Scan for the cell matching the given text and deliver its (X, Y) coordinate at center. 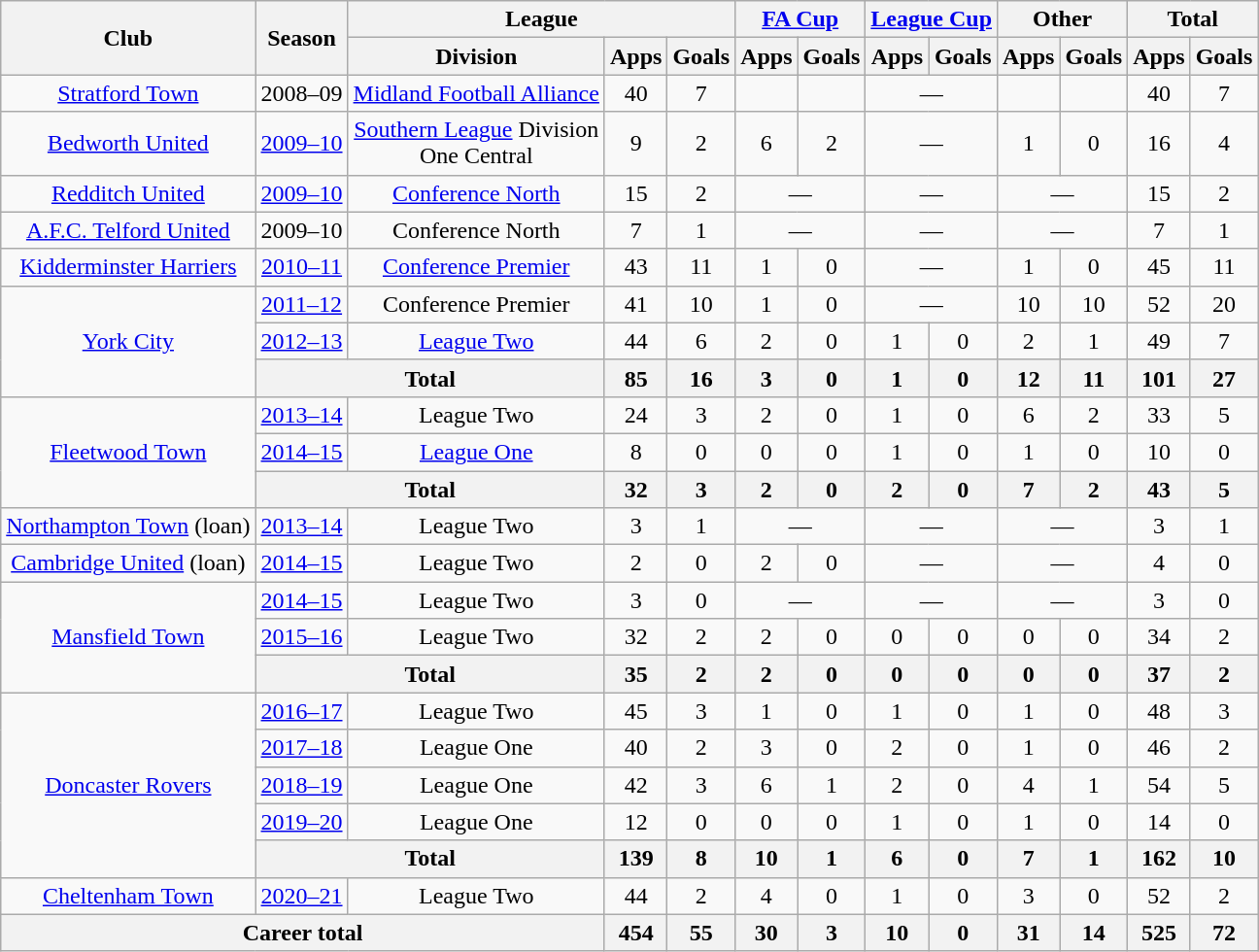
35 (635, 674)
FA Cup (800, 19)
Cheltenham Town (128, 896)
Redditch United (128, 193)
34 (1159, 637)
454 (635, 933)
2017–18 (301, 748)
2019–20 (301, 822)
46 (1159, 748)
525 (1159, 933)
139 (635, 859)
Mansfield Town (128, 637)
49 (1159, 341)
Northampton Town (loan) (128, 527)
Career total (303, 933)
162 (1159, 859)
Other (1063, 19)
85 (635, 378)
27 (1224, 378)
Season (301, 38)
2016–17 (301, 711)
Midland Football Alliance (476, 93)
Bedworth United (128, 144)
Kidderminster Harriers (128, 267)
2012–13 (301, 341)
2020–21 (301, 896)
Fleetwood Town (128, 452)
72 (1224, 933)
2011–12 (301, 304)
Division (476, 56)
9 (635, 144)
2018–19 (301, 785)
2015–16 (301, 637)
30 (766, 933)
20 (1224, 304)
33 (1159, 415)
League (542, 19)
101 (1159, 378)
Southern League DivisionOne Central (476, 144)
2008–09 (301, 93)
Cambridge United (loan) (128, 563)
48 (1159, 711)
League Cup (932, 19)
2010–11 (301, 267)
Stratford Town (128, 93)
Club (128, 38)
41 (635, 304)
55 (701, 933)
42 (635, 785)
A.F.C. Telford United (128, 230)
37 (1159, 674)
31 (1029, 933)
Doncaster Rovers (128, 785)
54 (1159, 785)
York City (128, 341)
24 (635, 415)
